From the cell containing the given text, extract its center point as (x, y) coordinate. 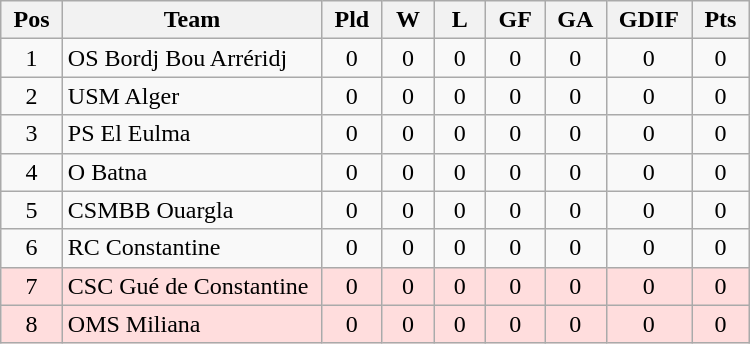
O Batna (192, 172)
5 (32, 210)
3 (32, 134)
GDIF (649, 20)
CSMBB Ouargla (192, 210)
GA (576, 20)
2 (32, 96)
7 (32, 286)
Pts (721, 20)
L (460, 20)
4 (32, 172)
CSC Gué de Constantine (192, 286)
6 (32, 248)
PS El Eulma (192, 134)
USM Alger (192, 96)
RC Constantine (192, 248)
W (408, 20)
Pld (352, 20)
OS Bordj Bou Arréridj (192, 58)
8 (32, 324)
1 (32, 58)
GF (516, 20)
Team (192, 20)
Pos (32, 20)
OMS Miliana (192, 324)
